Provide the [X, Y] coordinate of the cell's center where the given text is located.  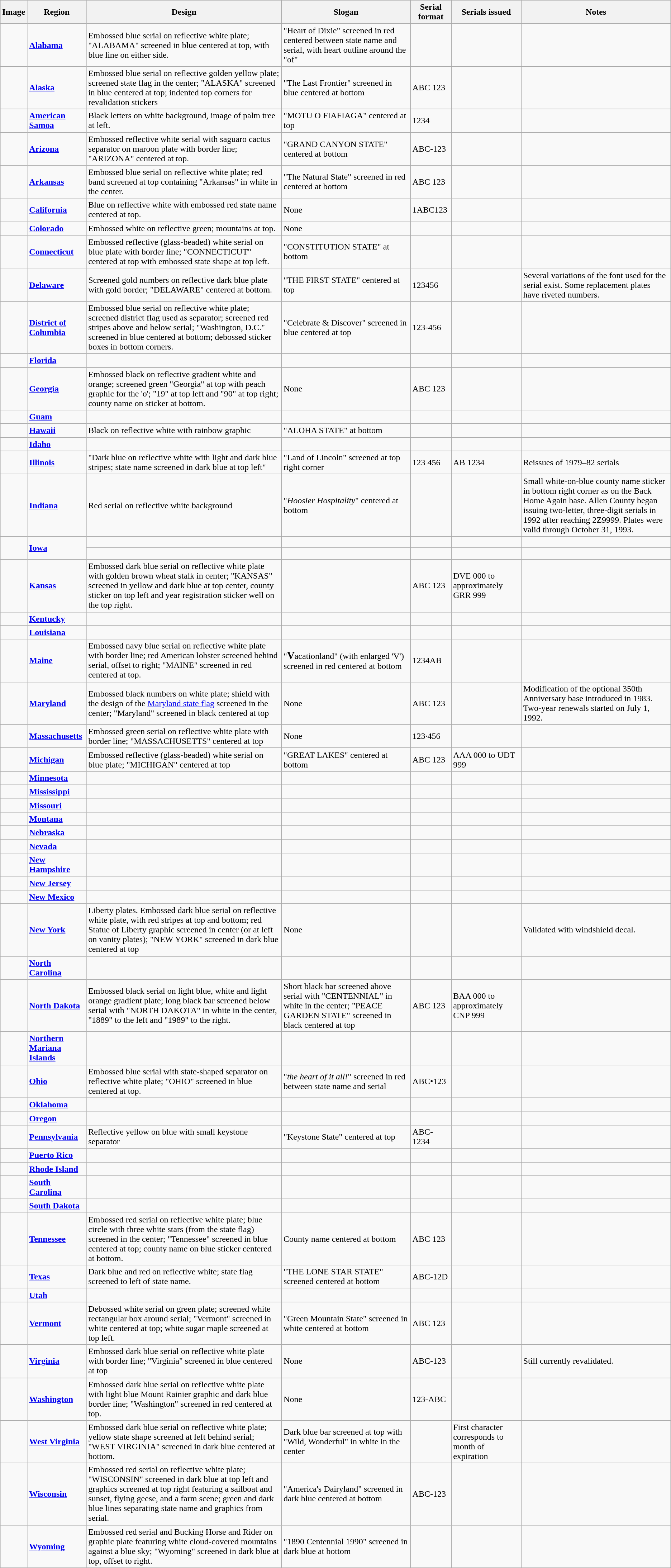
Georgia [57, 389]
West Virginia [57, 1442]
South Dakota [57, 1206]
Several variations of the font used for the serial exist. Some replacement plates have riveted numbers. [596, 285]
Colorado [57, 228]
Alabama [57, 45]
"ALOHA STATE" at bottom [346, 431]
Black letters on white background, image of palm tree at left. [184, 120]
"GREAT LAKES" centered at bottom [346, 759]
Embossed white on reflective green; mountains at top. [184, 228]
Design [184, 12]
New Mexico [57, 897]
123-ABC [431, 1399]
1234 [431, 120]
South Carolina [57, 1187]
ABC•123 [431, 1081]
Guam [57, 417]
Illinois [57, 462]
"THE FIRST STATE" centered at top [346, 285]
Delaware [57, 285]
Modification of the optional 350th Anniversary base introduced in 1983. Two-year renewals started on July 1, 1992. [596, 703]
DVE 000 to approximately GRR 999 [486, 586]
Red serial on reflective white background [184, 505]
Embossed reflective white serial with saguaro cactus separator on maroon plate with border line; "ARIZONA" centered at top. [184, 149]
Oklahoma [57, 1104]
Kentucky [57, 619]
"the heart of it all!" screened in red between state name and serial [346, 1081]
"Celebrate & Discover" screened in blue centered at top [346, 327]
"Dark blue on reflective white with light and dark blue stripes; state name screened in dark blue at top left" [184, 462]
Minnesota [57, 778]
"CONSTITUTION STATE" at bottom [346, 252]
Maryland [57, 703]
Embossed blue serial on reflective white plate; red band screened at top containing "Arkansas" in white in the center. [184, 182]
New Jersey [57, 883]
Oregon [57, 1118]
Dark blue and red on reflective white; state flag screened to left of state name. [184, 1277]
Vermont [57, 1324]
Embossed reflective (glass-beaded) white serial on blue plate with border line; "CONNECTICUT" centered at top with embossed state shape at top left. [184, 252]
Arkansas [57, 182]
Reissues of 1979–82 serials [596, 462]
"GRAND CANYON STATE" centered at bottom [346, 149]
Texas [57, 1277]
123 456 [431, 462]
Black on reflective white with rainbow graphic [184, 431]
Wisconsin [57, 1494]
Maine [57, 660]
American Samoa [57, 120]
Virginia [57, 1361]
"Keystone State" centered at top [346, 1136]
Wyoming [57, 1546]
New Hampshire [57, 865]
Short black bar screened above serial with "CENTENNIAL" in white in the center; "PEACE GARDEN STATE" screened in black centered at top [346, 1006]
Hawaii [57, 431]
Florida [57, 360]
"Hoosier Hospitality" centered at bottom [346, 505]
Slogan [346, 12]
123456 [431, 285]
Northern Mariana Islands [57, 1048]
"Vacationland" (with enlarged 'V') screened in red centered at bottom [346, 660]
Screened gold numbers on reflective dark blue plate with gold border; "DELAWARE" centered at bottom. [184, 285]
"The Last Frontier" screened in blue centered at bottom [346, 87]
Puerto Rico [57, 1155]
Alaska [57, 87]
"Land of Lincoln" screened at top right corner [346, 462]
Embossed dark blue serial on reflective white plate with border line; "Virginia" screened in blue centered at top [184, 1361]
Dark blue bar screened at top with "Wild, Wonderful" in white in the center [346, 1442]
"MOTU O FIAFIAGA" centered at top [346, 120]
Ohio [57, 1081]
Mississippi [57, 792]
1234AB [431, 660]
California [57, 210]
Missouri [57, 806]
123-456 [431, 327]
Tennessee [57, 1239]
Massachusetts [57, 736]
Embossed green serial on reflective white plate with border line; "MASSACHUSETTS" centered at top [184, 736]
1ABC123 [431, 210]
AB 1234 [486, 462]
Reflective yellow on blue with small keystone separator [184, 1136]
"THE LONE STAR STATE" screened centered at bottom [346, 1277]
North Carolina [57, 968]
Kansas [57, 586]
ABC-1234 [431, 1136]
Region [57, 12]
ABC-12D [431, 1277]
"Heart of Dixie" screened in red centered between state name and serial, with heart outline around the "of" [346, 45]
"America's Dairyland" screened in dark blue centered at bottom [346, 1494]
Embossed reflective (glass-beaded) white serial on blue plate; "MICHIGAN" centered at top [184, 759]
Validated with windshield decal. [596, 930]
Rhode Island [57, 1169]
Nebraska [57, 833]
BAA 000 to approximately CNP 999 [486, 1006]
AAA 000 to UDT 999 [486, 759]
Montana [57, 819]
Serials issued [486, 12]
Blue on reflective white with embossed red state name centered at top. [184, 210]
Indiana [57, 505]
Louisiana [57, 632]
Notes [596, 12]
123·456 [431, 736]
District ofColumbia [57, 327]
County name centered at bottom [346, 1239]
Utah [57, 1295]
Arizona [57, 149]
"The Natural State" screened in red centered at bottom [346, 182]
Pennsylvania [57, 1136]
Michigan [57, 759]
Image [14, 12]
New York [57, 930]
Embossed blue serial with state-shaped separator on reflective white plate; "OHIO" screened in blue centered at top. [184, 1081]
Washington [57, 1399]
Still currently revalidated. [596, 1361]
First character corresponds to month of expiration [486, 1442]
Iowa [57, 548]
Idaho [57, 444]
Nevada [57, 846]
North Dakota [57, 1006]
Embossed blue serial on reflective white plate; "ALABAMA" screened in blue centered at top, with blue line on either side. [184, 45]
Connecticut [57, 252]
"Green Mountain State" screened in white centered at bottom [346, 1324]
Serial format [431, 12]
"1890 Centennial 1990" screened in dark blue at bottom [346, 1546]
